Determine the [X, Y] coordinate at the center of the cell enclosing the given text.  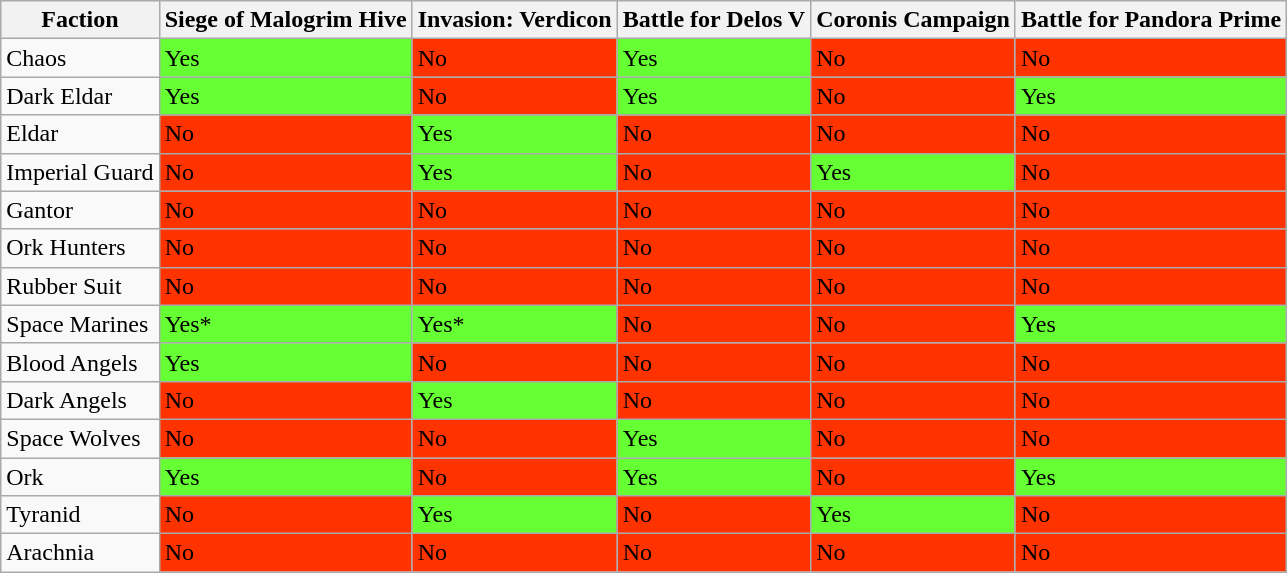
Ork [80, 477]
Dark Angels [80, 400]
Space Marines [80, 324]
Space Wolves [80, 438]
Eldar [80, 134]
Battle for Pandora Prime [1150, 20]
Faction [80, 20]
Coronis Campaign [914, 20]
Invasion: Verdicon [514, 20]
Gantor [80, 210]
Arachnia [80, 553]
Rubber Suit [80, 286]
Battle for Delos V [714, 20]
Siege of Malogrim Hive [286, 20]
Dark Eldar [80, 96]
Imperial Guard [80, 172]
Blood Angels [80, 362]
Tyranid [80, 515]
Ork Hunters [80, 248]
Chaos [80, 58]
